Return (X, Y) of the center of cell containing provided text 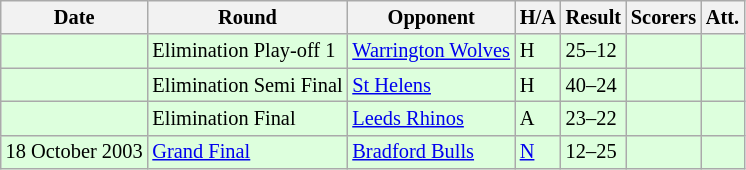
St Helens (430, 85)
Att. (722, 17)
Opponent (430, 17)
Scorers (664, 17)
40–24 (594, 85)
Elimination Play-off 1 (247, 51)
H/A (538, 17)
18 October 2003 (74, 152)
Elimination Semi Final (247, 85)
Date (74, 17)
Grand Final (247, 152)
Elimination Final (247, 118)
Result (594, 17)
Leeds Rhinos (430, 118)
N (538, 152)
25–12 (594, 51)
Round (247, 17)
Bradford Bulls (430, 152)
A (538, 118)
23–22 (594, 118)
Warrington Wolves (430, 51)
12–25 (594, 152)
